Extract the (X, Y) coordinate from the center of the cell holding the provided text.  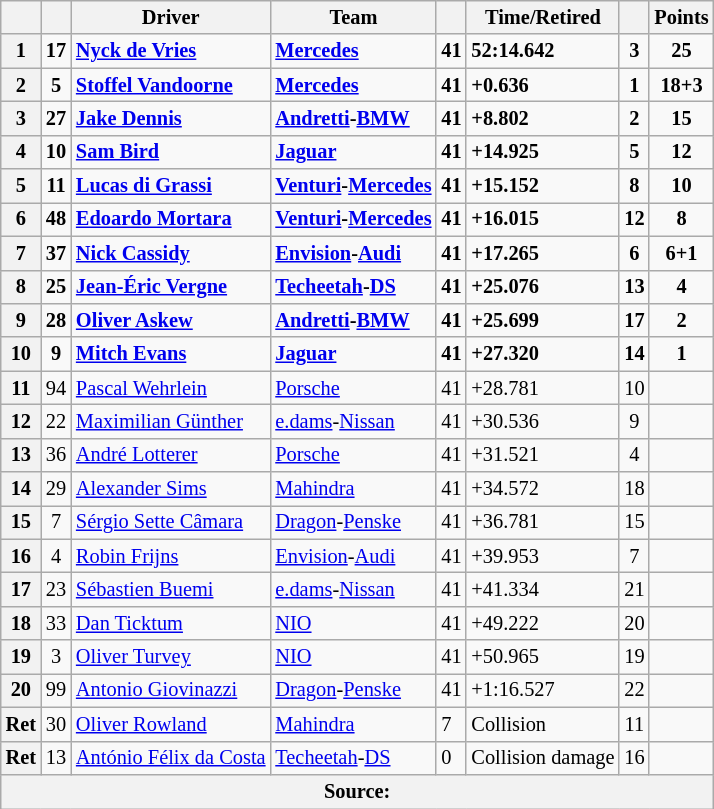
29 (56, 489)
+41.334 (542, 589)
Nyck de Vries (170, 51)
Robin Frijns (170, 556)
+49.222 (542, 623)
6+1 (681, 253)
28 (56, 320)
0 (451, 758)
+15.152 (542, 186)
23 (56, 589)
+39.953 (542, 556)
+25.076 (542, 287)
Collision (542, 724)
Driver (170, 17)
99 (56, 690)
37 (56, 253)
Source: (358, 791)
Oliver Askew (170, 320)
Jean-Éric Vergne (170, 287)
Mitch Evans (170, 354)
Sébastien Buemi (170, 589)
+8.802 (542, 118)
Edoardo Mortara (170, 219)
Oliver Rowland (170, 724)
+25.699 (542, 320)
Alexander Sims (170, 489)
Stoffel Vandoorne (170, 85)
48 (56, 219)
+0.636 (542, 85)
Time/Retired (542, 17)
Team (353, 17)
21 (634, 589)
52:14.642 (542, 51)
30 (56, 724)
Pascal Wehrlein (170, 388)
27 (56, 118)
Lucas di Grassi (170, 186)
Maximilian Günther (170, 421)
+27.320 (542, 354)
Sérgio Sette Câmara (170, 522)
+36.781 (542, 522)
+31.521 (542, 455)
+1:16.527 (542, 690)
Dan Ticktum (170, 623)
Sam Bird (170, 152)
36 (56, 455)
+17.265 (542, 253)
Nick Cassidy (170, 253)
Jake Dennis (170, 118)
+34.572 (542, 489)
94 (56, 388)
Antonio Giovinazzi (170, 690)
Oliver Turvey (170, 657)
+28.781 (542, 388)
18+3 (681, 85)
Points (681, 17)
+50.965 (542, 657)
André Lotterer (170, 455)
António Félix da Costa (170, 758)
33 (56, 623)
Collision damage (542, 758)
+16.015 (542, 219)
+30.536 (542, 421)
+14.925 (542, 152)
